Search for the cell housing the specified text and yield its [x, y] center coordinate. 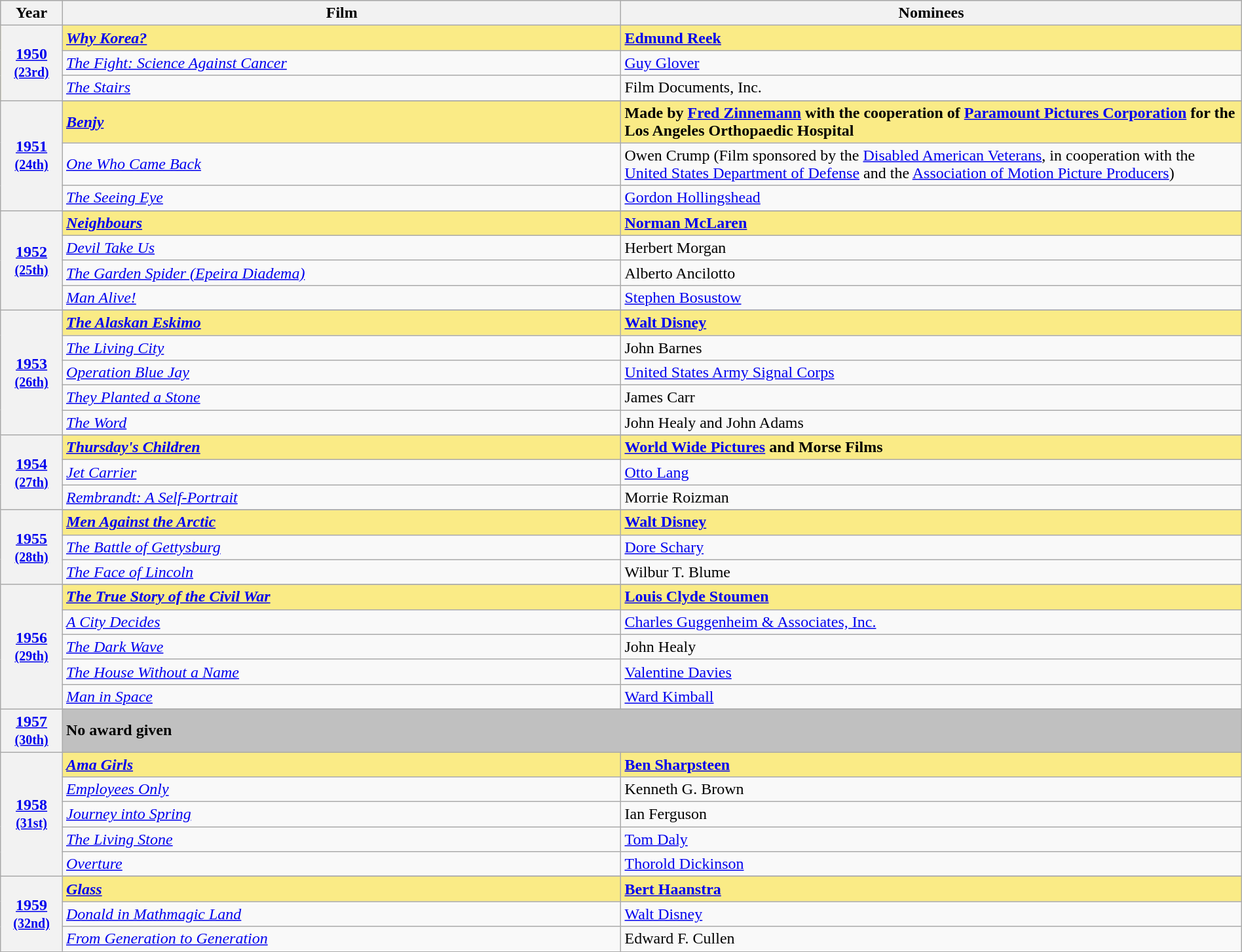
The Dark Wave [342, 647]
Ian Ferguson [932, 814]
1951(24th) [31, 155]
Otto Lang [932, 472]
The Fight: Science Against Cancer [342, 63]
Man Alive! [342, 297]
Gordon Hollingshead [932, 198]
Man in Space [342, 696]
A City Decides [342, 622]
1956(29th) [31, 647]
Film [342, 13]
The Stairs [342, 88]
Edmund Reek [932, 38]
John Healy [932, 647]
Wilbur T. Blume [932, 572]
Glass [342, 889]
1958(31st) [31, 814]
The Garden Spider (Epeira Diadema) [342, 273]
Dore Schary [932, 547]
Kenneth G. Brown [932, 790]
1952(25th) [31, 260]
The House Without a Name [342, 672]
Ward Kimball [932, 696]
Stephen Bosustow [932, 297]
Thursday's Children [342, 447]
Year [31, 13]
They Planted a Stone [342, 398]
Valentine Davies [932, 672]
1955(28th) [31, 547]
Neighbours [342, 223]
Norman McLaren [932, 223]
Employees Only [342, 790]
Journey into Spring [342, 814]
Jet Carrier [342, 472]
1957(30th) [31, 730]
Donald in Mathmagic Land [342, 914]
Men Against the Arctic [342, 522]
Nominees [932, 13]
Benjy [342, 122]
From Generation to Generation [342, 939]
Thorold Dickinson [932, 864]
United States Army Signal Corps [932, 373]
Tom Daly [932, 839]
Ama Girls [342, 765]
The Living City [342, 348]
James Carr [932, 398]
Made by Fred Zinnemann with the cooperation of Paramount Pictures Corporation for the Los Angeles Orthopaedic Hospital [932, 122]
Devil Take Us [342, 248]
One Who Came Back [342, 164]
1954(27th) [31, 472]
The Word [342, 423]
The Face of Lincoln [342, 572]
1959(32nd) [31, 914]
Overture [342, 864]
The Alaskan Eskimo [342, 322]
1950(23rd) [31, 63]
Operation Blue Jay [342, 373]
Morrie Roizman [932, 497]
Edward F. Cullen [932, 939]
John Barnes [932, 348]
John Healy and John Adams [932, 423]
No award given [652, 730]
World Wide Pictures and Morse Films [932, 447]
Film Documents, Inc. [932, 88]
Ben Sharpsteen [932, 765]
Alberto Ancilotto [932, 273]
The Living Stone [342, 839]
The True Story of the Civil War [342, 597]
Rembrandt: A Self-Portrait [342, 497]
Herbert Morgan [932, 248]
Guy Glover [932, 63]
Charles Guggenheim & Associates, Inc. [932, 622]
The Seeing Eye [342, 198]
The Battle of Gettysburg [342, 547]
Bert Haanstra [932, 889]
Why Korea? [342, 38]
1953(26th) [31, 372]
Louis Clyde Stoumen [932, 597]
